Search for the cell housing the specified text and yield its (x, y) center coordinate. 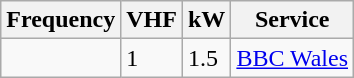
VHF (152, 20)
BBC Wales (292, 58)
1.5 (206, 58)
kW (206, 20)
1 (152, 58)
Service (292, 20)
Frequency (61, 20)
